From the cell containing the given text, extract its center point as (x, y) coordinate. 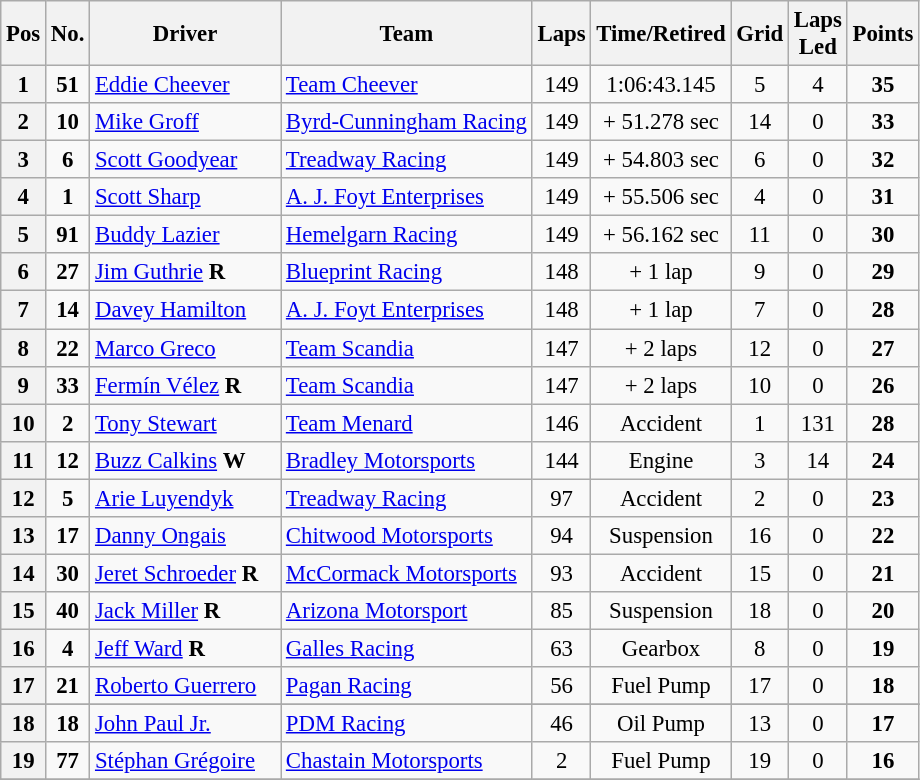
94 (562, 536)
Arizona Motorsport (407, 611)
Buddy Lazier (186, 235)
Galles Racing (407, 648)
32 (882, 160)
Bradley Motorsports (407, 460)
Marco Greco (186, 348)
Team Cheever (407, 85)
+ 55.506 sec (661, 197)
McCormack Motorsports (407, 573)
85 (562, 611)
24 (882, 460)
Driver (186, 34)
Pagan Racing (407, 686)
46 (562, 724)
Gearbox (661, 648)
Tony Stewart (186, 423)
No. (68, 34)
LapsLed (818, 34)
Mike Groff (186, 122)
26 (882, 385)
Scott Sharp (186, 197)
Blueprint Racing (407, 273)
Chitwood Motorsports (407, 536)
+ 54.803 sec (661, 160)
Byrd-Cunningham Racing (407, 122)
PDM Racing (407, 724)
144 (562, 460)
Danny Ongais (186, 536)
Roberto Guerrero (186, 686)
63 (562, 648)
20 (882, 611)
Buzz Calkins W (186, 460)
+ 51.278 sec (661, 122)
1:06:43.145 (661, 85)
Jeff Ward R (186, 648)
Laps (562, 34)
Jim Guthrie R (186, 273)
Stéphan Grégoire (186, 761)
Oil Pump (661, 724)
97 (562, 498)
40 (68, 611)
Points (882, 34)
John Paul Jr. (186, 724)
146 (562, 423)
29 (882, 273)
77 (68, 761)
31 (882, 197)
Team (407, 34)
Jack Miller R (186, 611)
Scott Goodyear (186, 160)
Fermín Vélez R (186, 385)
Arie Luyendyk (186, 498)
Engine (661, 460)
56 (562, 686)
Chastain Motorsports (407, 761)
35 (882, 85)
Time/Retired (661, 34)
Hemelgarn Racing (407, 235)
+ 56.162 sec (661, 235)
Pos (24, 34)
23 (882, 498)
131 (818, 423)
Team Menard (407, 423)
51 (68, 85)
93 (562, 573)
91 (68, 235)
Davey Hamilton (186, 310)
Eddie Cheever (186, 85)
Jeret Schroeder R (186, 573)
Grid (760, 34)
